Scan for the cell matching the given text and deliver its (X, Y) coordinate at center. 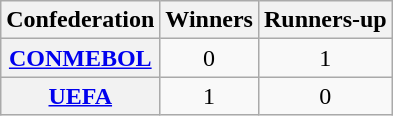
Confederation (80, 20)
CONMEBOL (80, 58)
UEFA (80, 96)
Runners-up (325, 20)
Winners (210, 20)
